Provide the (X, Y) coordinate of the cell's center where the given text is located.  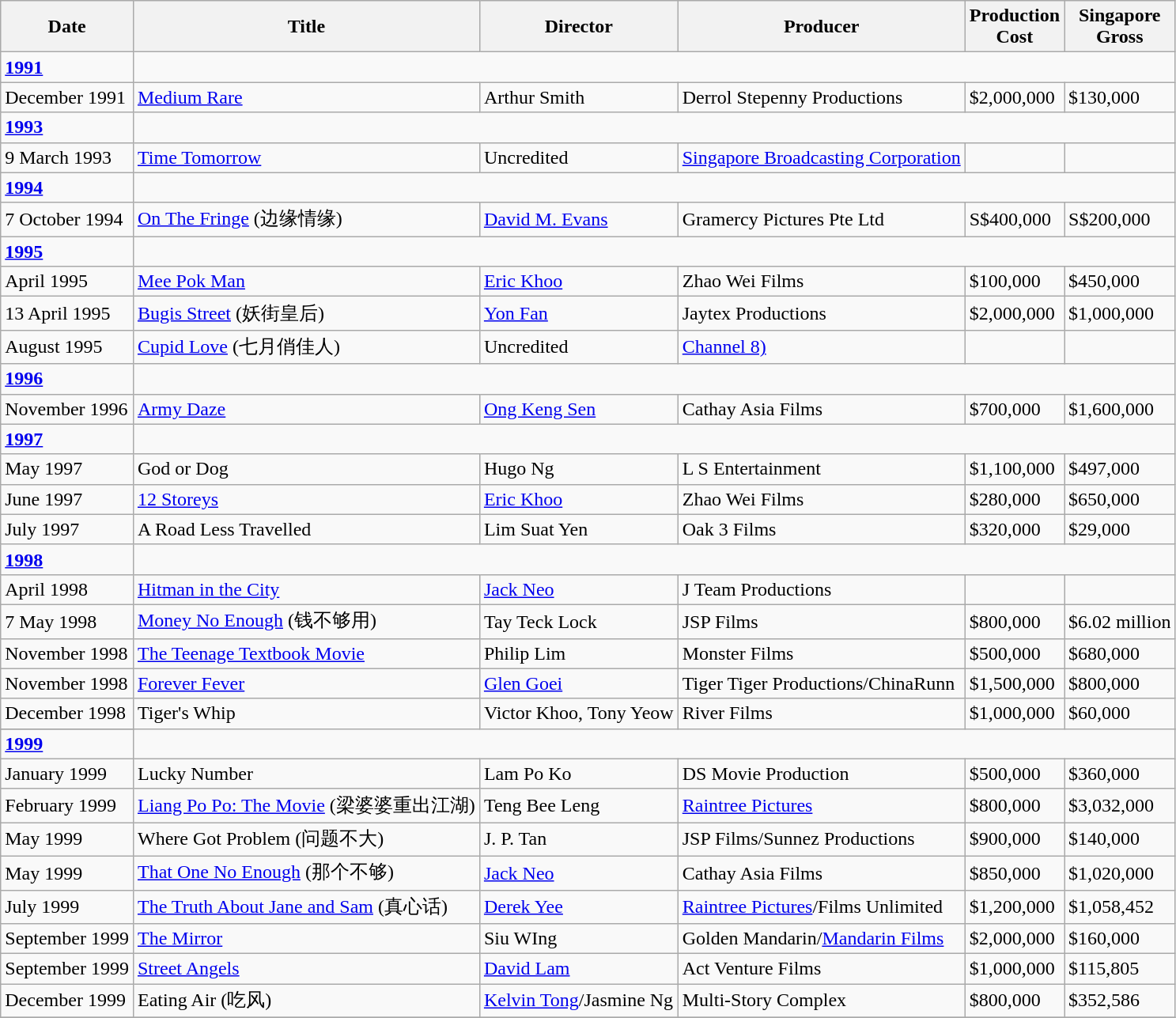
Kelvin Tong/Jasmine Ng (579, 1001)
Channel 8) (821, 346)
Singapore Broadcasting Corporation (821, 157)
$360,000 (1120, 774)
On The Fringe (边缘情缘) (306, 220)
$3,032,000 (1120, 805)
December 1999 (67, 1001)
Street Angels (306, 969)
1996 (67, 379)
JSP Films (821, 622)
Monster Films (821, 653)
$115,805 (1120, 969)
Victor Khoo, Tony Yeow (579, 713)
Date (67, 27)
Hugo Ng (579, 469)
Medium Rare (306, 97)
$6.02 million (1120, 622)
$160,000 (1120, 939)
1994 (67, 187)
Multi-Story Complex (821, 1001)
April 1995 (67, 282)
July 1999 (67, 906)
The Teenage Textbook Movie (306, 653)
Teng Bee Leng (579, 805)
David M. Evans (579, 220)
Ong Keng Sen (579, 409)
Siu WIng (579, 939)
Cupid Love (七月俏佳人) (306, 346)
June 1997 (67, 499)
$1,600,000 (1120, 409)
1997 (67, 439)
7 May 1998 (67, 622)
$650,000 (1120, 499)
JSP Films/Sunnez Productions (821, 840)
$352,586 (1120, 1001)
Eating Air (吃风) (306, 1001)
The Mirror (306, 939)
A Road Less Travelled (306, 529)
December 1998 (67, 713)
Lim Suat Yen (579, 529)
Lucky Number (306, 774)
Raintree Pictures/Films Unlimited (821, 906)
The Truth About Jane and Sam (真心话) (306, 906)
$130,000 (1120, 97)
Money No Enough (钱不够用) (306, 622)
May 1997 (67, 469)
Liang Po Po: The Movie (梁婆婆重出江湖) (306, 805)
Yon Fan (579, 313)
S$200,000 (1120, 220)
Arthur Smith (579, 97)
Tiger's Whip (306, 713)
Producer (821, 27)
Time Tomorrow (306, 157)
Singapore Gross (1120, 27)
Lam Po Ko (579, 774)
$140,000 (1120, 840)
December 1991 (67, 97)
$1,020,000 (1120, 873)
1999 (67, 744)
Derrol Stepenny Productions (821, 97)
Forever Fever (306, 683)
1993 (67, 127)
$1,500,000 (1014, 683)
$900,000 (1014, 840)
Oak 3 Films (821, 529)
1995 (67, 252)
$60,000 (1120, 713)
$280,000 (1014, 499)
1991 (67, 67)
$680,000 (1120, 653)
$1,200,000 (1014, 906)
God or Dog (306, 469)
J. P. Tan (579, 840)
River Films (821, 713)
Golden Mandarin/Mandarin Films (821, 939)
DS Movie Production (821, 774)
$320,000 (1014, 529)
Mee Pok Man (306, 282)
J Team Productions (821, 589)
13 April 1995 (67, 313)
7 October 1994 (67, 220)
$497,000 (1120, 469)
Bugis Street (妖街皇后) (306, 313)
1998 (67, 559)
Jaytex Productions (821, 313)
Raintree Pictures (821, 805)
Army Daze (306, 409)
February 1999 (67, 805)
L S Entertainment (821, 469)
$1,100,000 (1014, 469)
That One No Enough (那个不够) (306, 873)
9 March 1993 (67, 157)
Philip Lim (579, 653)
Tiger Tiger Productions/ChinaRunn (821, 683)
Gramercy Pictures Pte Ltd (821, 220)
January 1999 (67, 774)
$850,000 (1014, 873)
$700,000 (1014, 409)
S$400,000 (1014, 220)
$1,058,452 (1120, 906)
Act Venture Films (821, 969)
Glen Goei (579, 683)
$100,000 (1014, 282)
Hitman in the City (306, 589)
July 1997 (67, 529)
November 1996 (67, 409)
Production Cost (1014, 27)
August 1995 (67, 346)
April 1998 (67, 589)
12 Storeys (306, 499)
$450,000 (1120, 282)
Tay Teck Lock (579, 622)
Where Got Problem (问题不大) (306, 840)
Director (579, 27)
$29,000 (1120, 529)
Title (306, 27)
Derek Yee (579, 906)
David Lam (579, 969)
